Scan for the cell matching the given text and deliver its [x, y] coordinate at center. 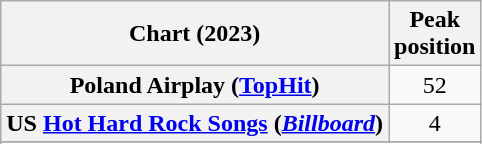
4 [435, 123]
Poland Airplay (TopHit) [195, 85]
52 [435, 85]
US Hot Hard Rock Songs (Billboard) [195, 123]
Peakposition [435, 34]
Chart (2023) [195, 34]
